Detect which cell encompasses the target text, then output its (x, y) center coordinate. 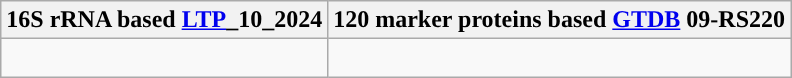
16S rRNA based LTP_10_2024 (164, 20)
120 marker proteins based GTDB 09-RS220 (560, 20)
